Identify which cell holds the provided text, then report its (x, y) central coordinate. 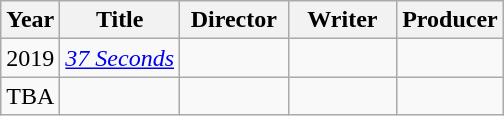
37 Seconds (120, 58)
Producer (450, 20)
Writer (342, 20)
Director (234, 20)
TBA (30, 96)
Year (30, 20)
2019 (30, 58)
Title (120, 20)
